Return the (X, Y) coordinate for the center point of the cell that contains the specified text.  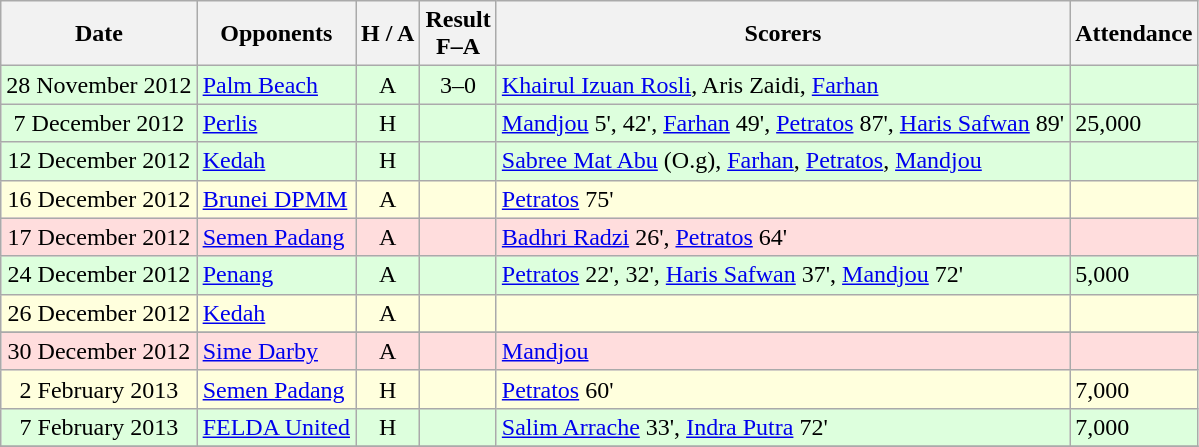
12 December 2012 (99, 161)
17 December 2012 (99, 237)
Penang (276, 275)
25,000 (1134, 123)
2 February 2013 (99, 389)
ResultF–A (458, 34)
Opponents (276, 34)
Khairul Izuan Rosli, Aris Zaidi, Farhan (782, 85)
Petratos 22', 32', Haris Safwan 37', Mandjou 72' (782, 275)
7 December 2012 (99, 123)
Petratos 60' (782, 389)
Brunei DPMM (276, 199)
26 December 2012 (99, 313)
Badhri Radzi 26', Petratos 64' (782, 237)
Sabree Mat Abu (O.g), Farhan, Petratos, Mandjou (782, 161)
Date (99, 34)
H / A (388, 34)
7 February 2013 (99, 427)
Petratos 75' (782, 199)
Attendance (1134, 34)
3–0 (458, 85)
5,000 (1134, 275)
16 December 2012 (99, 199)
28 November 2012 (99, 85)
30 December 2012 (99, 351)
Mandjou (782, 351)
Sime Darby (276, 351)
Mandjou 5', 42', Farhan 49', Petratos 87', Haris Safwan 89' (782, 123)
Palm Beach (276, 85)
Salim Arrache 33', Indra Putra 72' (782, 427)
Perlis (276, 123)
Scorers (782, 34)
FELDA United (276, 427)
24 December 2012 (99, 275)
